Pinpoint the cell where the given text exists, returning its [X, Y] midpoint coordinate. 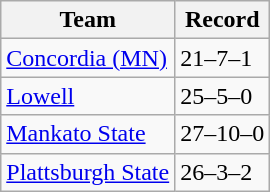
21–7–1 [222, 58]
27–10–0 [222, 134]
Mankato State [88, 134]
25–5–0 [222, 96]
Team [88, 20]
Lowell [88, 96]
Concordia (MN) [88, 58]
Record [222, 20]
26–3–2 [222, 172]
Plattsburgh State [88, 172]
